Search for the cell housing the specified text and yield its (X, Y) center coordinate. 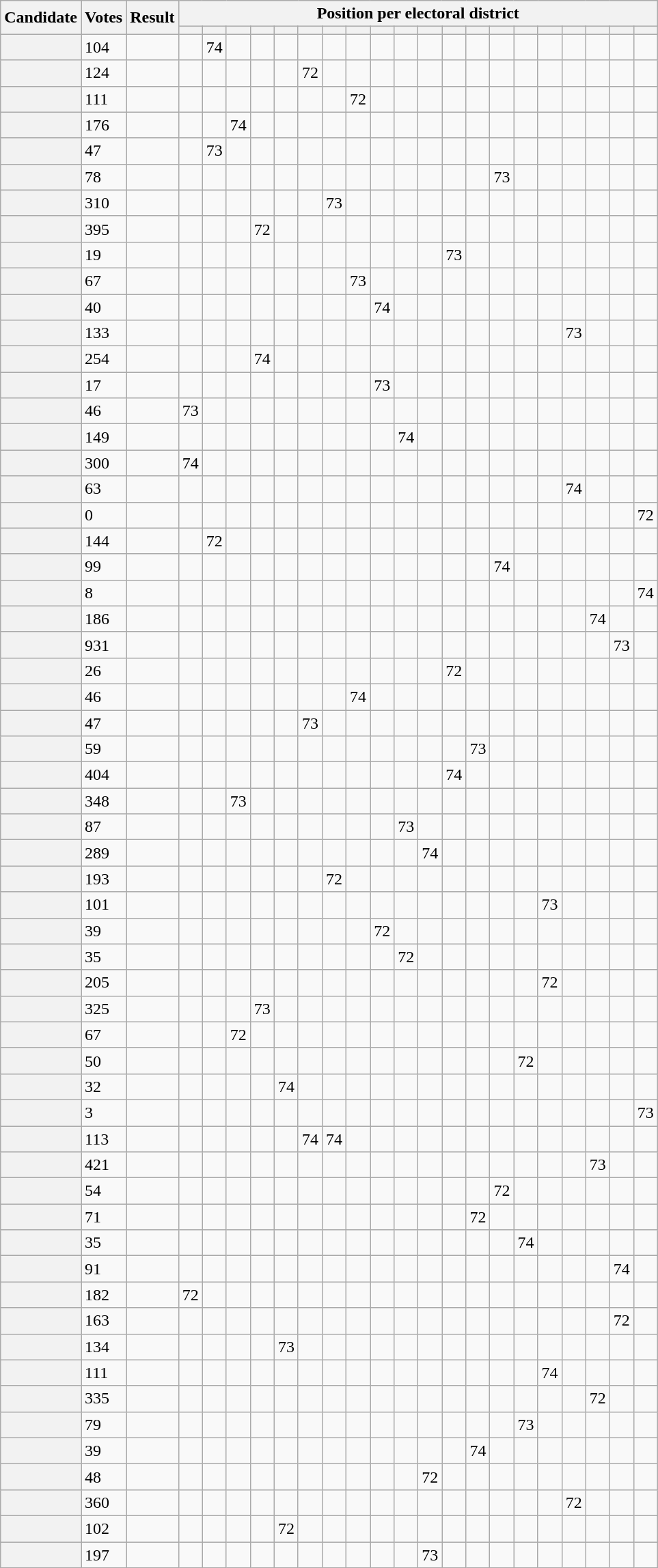
0 (103, 515)
59 (103, 749)
335 (103, 1399)
19 (103, 255)
54 (103, 1191)
163 (103, 1321)
Position per electoral district (418, 14)
348 (103, 801)
186 (103, 619)
101 (103, 905)
99 (103, 567)
193 (103, 879)
3 (103, 1112)
254 (103, 359)
113 (103, 1138)
197 (103, 1555)
300 (103, 463)
32 (103, 1087)
8 (103, 593)
17 (103, 385)
102 (103, 1528)
78 (103, 177)
Result (152, 18)
144 (103, 541)
205 (103, 983)
124 (103, 73)
63 (103, 489)
395 (103, 229)
79 (103, 1425)
Candidate (41, 18)
48 (103, 1476)
325 (103, 1009)
134 (103, 1347)
104 (103, 47)
133 (103, 333)
149 (103, 437)
71 (103, 1217)
310 (103, 203)
421 (103, 1165)
26 (103, 671)
182 (103, 1295)
176 (103, 125)
91 (103, 1269)
Votes (103, 18)
931 (103, 645)
404 (103, 775)
50 (103, 1061)
289 (103, 853)
360 (103, 1502)
40 (103, 307)
87 (103, 827)
